Identify which cell holds the provided text, then report its (X, Y) central coordinate. 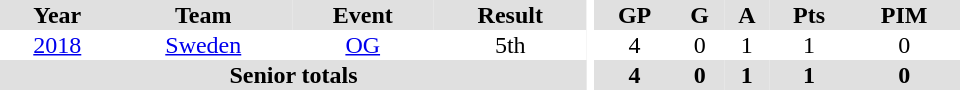
Pts (810, 15)
A (747, 15)
Team (204, 15)
Result (511, 15)
Event (363, 15)
Year (58, 15)
2018 (58, 45)
Senior totals (294, 75)
PIM (904, 15)
GP (635, 15)
G (700, 15)
5th (511, 45)
OG (363, 45)
Sweden (204, 45)
